Pinpoint the cell where the given text exists, returning its [X, Y] midpoint coordinate. 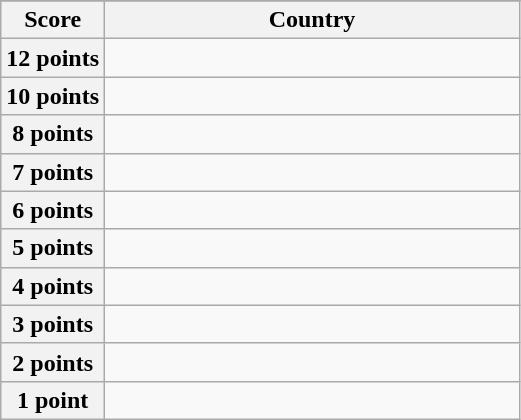
10 points [53, 96]
3 points [53, 324]
Country [312, 20]
7 points [53, 172]
12 points [53, 58]
6 points [53, 210]
8 points [53, 134]
5 points [53, 248]
2 points [53, 362]
4 points [53, 286]
1 point [53, 400]
Score [53, 20]
